Locate the cell with the specified text and output its (X, Y) center coordinate. 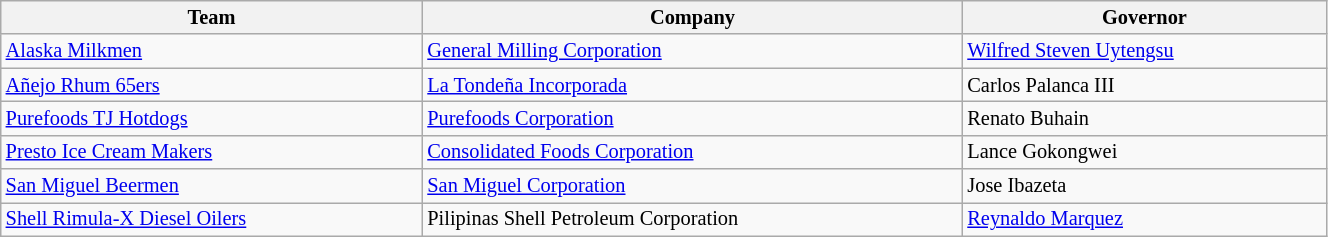
General Milling Corporation (692, 51)
San Miguel Beermen (212, 186)
Añejo Rhum 65ers (212, 85)
La Tondeña Incorporada (692, 85)
Shell Rimula-X Diesel Oilers (212, 219)
Jose Ibazeta (1144, 186)
Reynaldo Marquez (1144, 219)
Team (212, 17)
Wilfred Steven Uytengsu (1144, 51)
Carlos Palanca III (1144, 85)
Consolidated Foods Corporation (692, 152)
Purefoods TJ Hotdogs (212, 118)
Alaska Milkmen (212, 51)
Presto Ice Cream Makers (212, 152)
San Miguel Corporation (692, 186)
Lance Gokongwei (1144, 152)
Purefoods Corporation (692, 118)
Pilipinas Shell Petroleum Corporation (692, 219)
Governor (1144, 17)
Renato Buhain (1144, 118)
Company (692, 17)
